Find where the given text appears and provide that cell's center as (X, Y) coordinate. 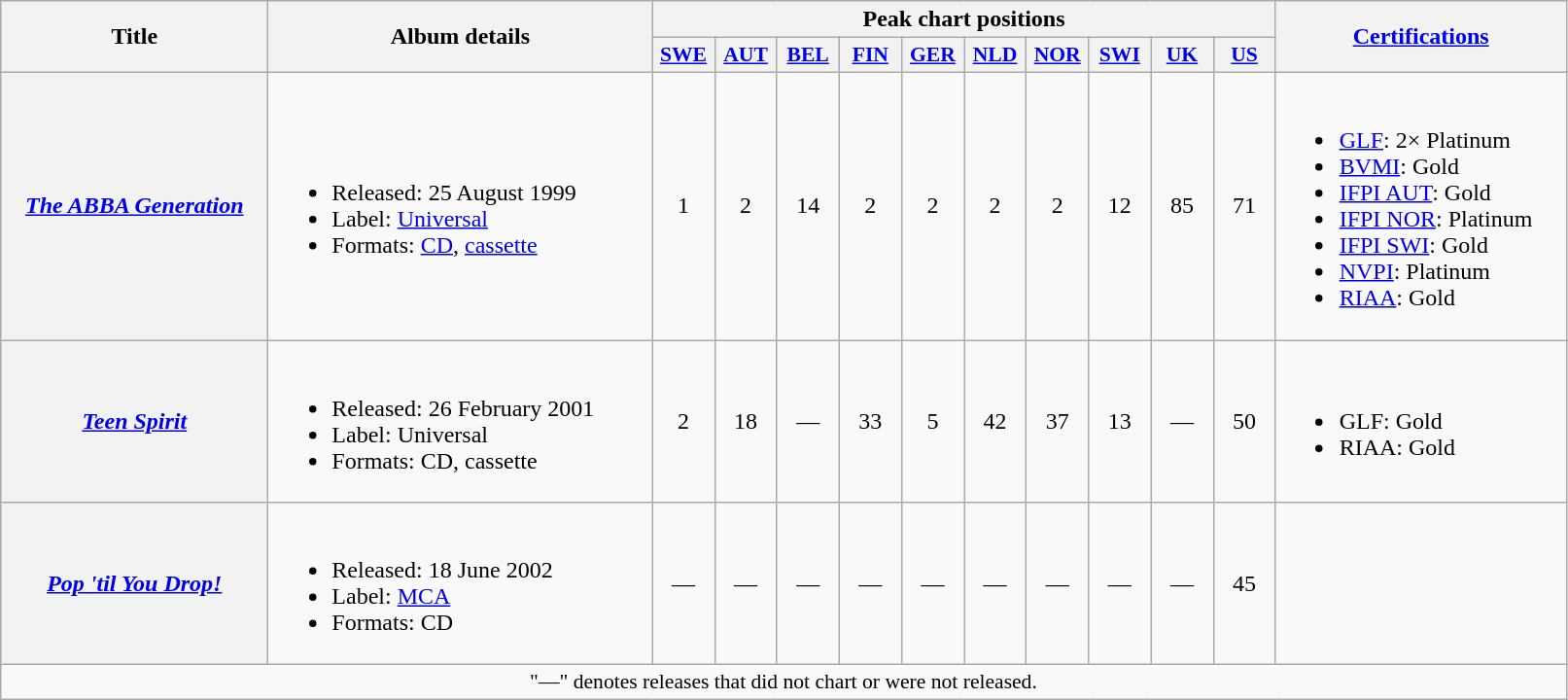
14 (808, 206)
Title (134, 37)
UK (1182, 55)
Pop 'til You Drop! (134, 583)
NLD (995, 55)
1 (683, 206)
Released: 18 June 2002Label: MCAFormats: CD (461, 583)
Album details (461, 37)
12 (1120, 206)
42 (995, 422)
The ABBA Generation (134, 206)
US (1244, 55)
GLF: GoldRIAA: Gold (1421, 422)
37 (1058, 422)
GER (932, 55)
SWE (683, 55)
50 (1244, 422)
Teen Spirit (134, 422)
18 (746, 422)
AUT (746, 55)
SWI (1120, 55)
Released: 26 February 2001Label: UniversalFormats: CD, cassette (461, 422)
5 (932, 422)
45 (1244, 583)
"—" denotes releases that did not chart or were not released. (784, 682)
13 (1120, 422)
85 (1182, 206)
Peak chart positions (964, 19)
Released: 25 August 1999Label: UniversalFormats: CD, cassette (461, 206)
GLF: 2× PlatinumBVMI: GoldIFPI AUT: GoldIFPI NOR: PlatinumIFPI SWI: GoldNVPI: PlatinumRIAA: Gold (1421, 206)
71 (1244, 206)
NOR (1058, 55)
FIN (870, 55)
33 (870, 422)
BEL (808, 55)
Certifications (1421, 37)
